Locate the cell with the specified text and output its (X, Y) center coordinate. 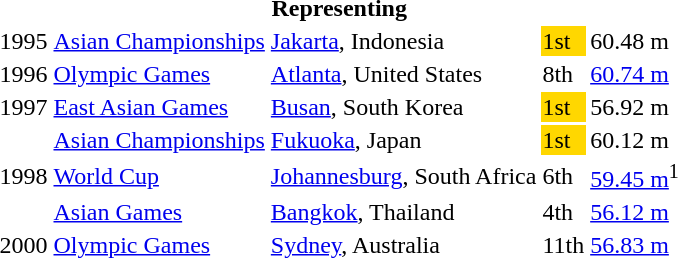
4th (564, 212)
Busan, South Korea (404, 107)
Bangkok, Thailand (404, 212)
East Asian Games (159, 107)
Jakarta, Indonesia (404, 41)
6th (564, 176)
Fukuoka, Japan (404, 140)
World Cup (159, 176)
Asian Games (159, 212)
Olympic Games (159, 74)
Johannesburg, South Africa (404, 176)
Atlanta, United States (404, 74)
8th (564, 74)
